From the cell containing the given text, extract its center point as [X, Y] coordinate. 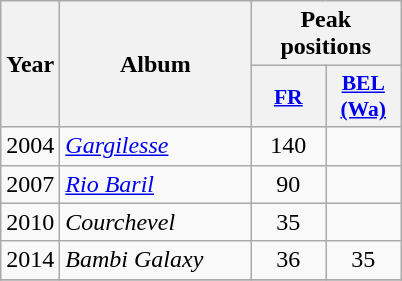
90 [288, 184]
Bambi Galaxy [156, 260]
36 [288, 260]
BEL (Wa) [364, 96]
2007 [30, 184]
Peak positions [326, 34]
2010 [30, 222]
140 [288, 146]
Gargilesse [156, 146]
Rio Baril [156, 184]
2004 [30, 146]
FR [288, 96]
Album [156, 64]
2014 [30, 260]
Courchevel [156, 222]
Year [30, 64]
